Scan for the cell matching the given text and deliver its (X, Y) coordinate at center. 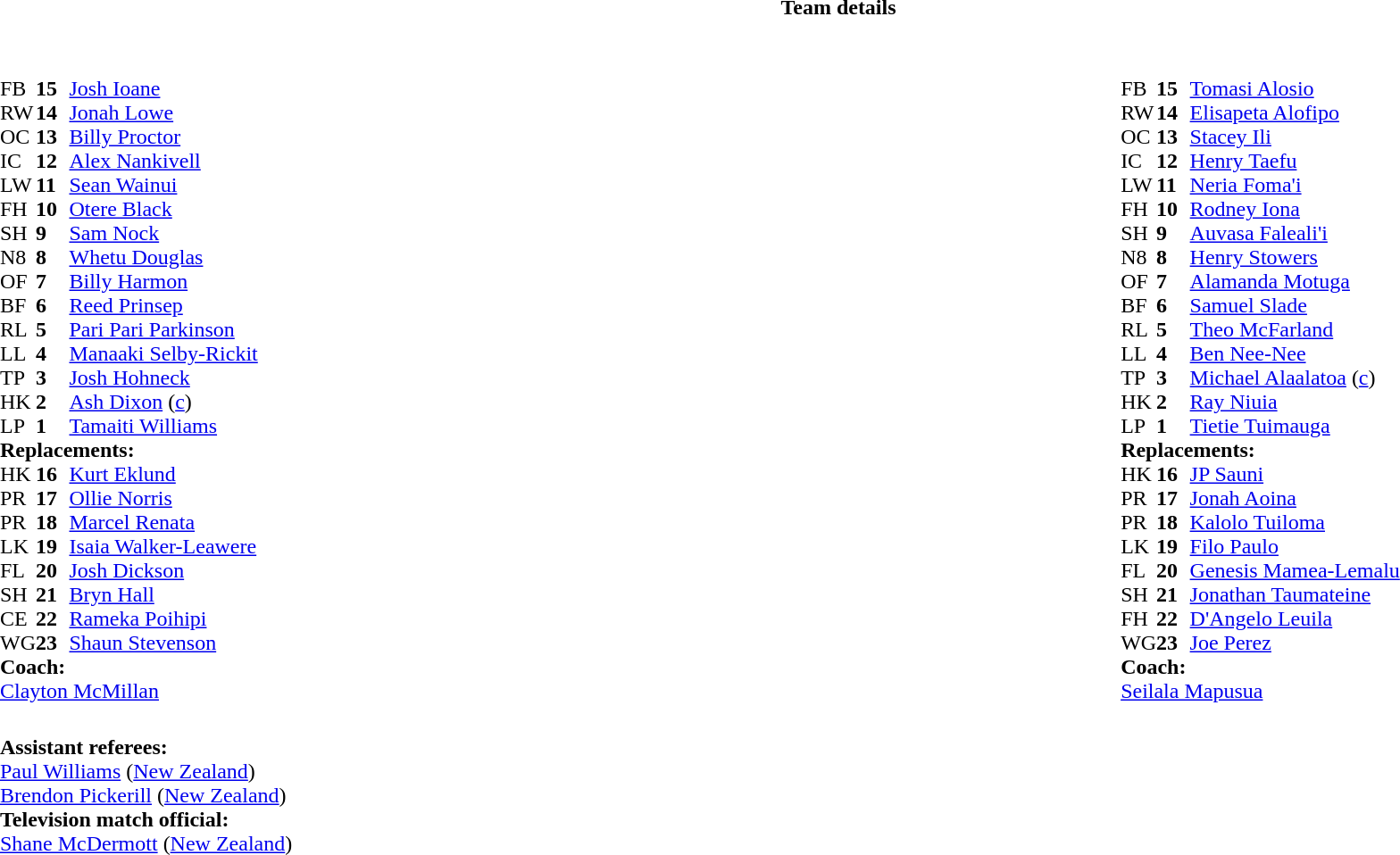
Filo Paulo (1295, 546)
Tomasi Alosio (1295, 89)
Neria Foma'i (1295, 186)
Jonah Aoina (1295, 498)
Shaun Stevenson (162, 643)
Jonathan Taumateine (1295, 594)
Josh Hohneck (162, 378)
Stacey Ili (1295, 137)
Tietie Tuimauga (1295, 427)
Ben Nee-Nee (1295, 353)
Pari Pari Parkinson (162, 330)
Ollie Norris (162, 498)
Isaia Walker-Leawere (162, 546)
Ash Dixon (c) (162, 402)
Billy Harmon (162, 282)
Elisapeta Alofipo (1295, 112)
Rameka Poihipi (162, 619)
Ray Niuia (1295, 402)
Josh Dickson (162, 571)
Sam Nock (162, 234)
Otere Black (162, 209)
Michael Alaalatoa (c) (1295, 378)
CE (18, 619)
Alex Nankivell (162, 161)
Jonah Lowe (162, 112)
JP Sauni (1295, 475)
Rodney Iona (1295, 209)
Alamanda Motuga (1295, 282)
Whetu Douglas (162, 257)
Henry Taefu (1295, 161)
Marcel Renata (162, 523)
Reed Prinsep (162, 305)
Joe Perez (1295, 643)
Genesis Mamea-Lemalu (1295, 571)
Tamaiti Williams (162, 427)
Josh Ioane (162, 89)
Henry Stowers (1295, 257)
D'Angelo Leuila (1295, 619)
Billy Proctor (162, 137)
Seilala Mapusua (1261, 691)
Theo McFarland (1295, 330)
Kurt Eklund (162, 475)
Sean Wainui (162, 186)
Kalolo Tuiloma (1295, 523)
Auvasa Faleali'i (1295, 234)
Manaaki Selby-Rickit (162, 353)
Samuel Slade (1295, 305)
Clayton McMillan (129, 691)
Bryn Hall (162, 594)
